From the cell containing the given text, extract its center point as [X, Y] coordinate. 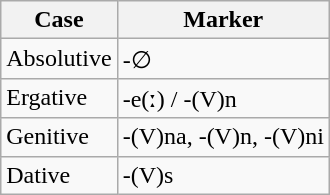
Marker [223, 20]
-(V)na, -(V)n, -(V)ni [223, 137]
Case [59, 20]
Ergative [59, 98]
Genitive [59, 137]
-e(ː) / -(V)n [223, 98]
Dative [59, 175]
-∅ [223, 59]
-(V)s [223, 175]
Absolutive [59, 59]
